Determine the (x, y) coordinate at the center of the cell enclosing the given text.  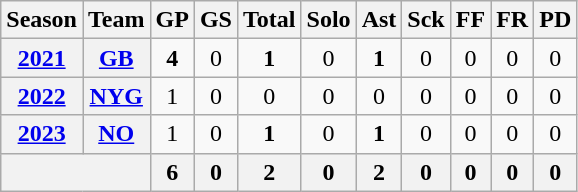
6 (172, 172)
GB (116, 58)
Total (269, 20)
FF (470, 20)
Season (42, 20)
NYG (116, 96)
2021 (42, 58)
4 (172, 58)
Team (116, 20)
GP (172, 20)
NO (116, 134)
Ast (379, 20)
FR (512, 20)
2023 (42, 134)
GS (216, 20)
PD (556, 20)
Sck (426, 20)
2022 (42, 96)
Solo (328, 20)
